Scan for the cell matching the given text and deliver its (x, y) coordinate at center. 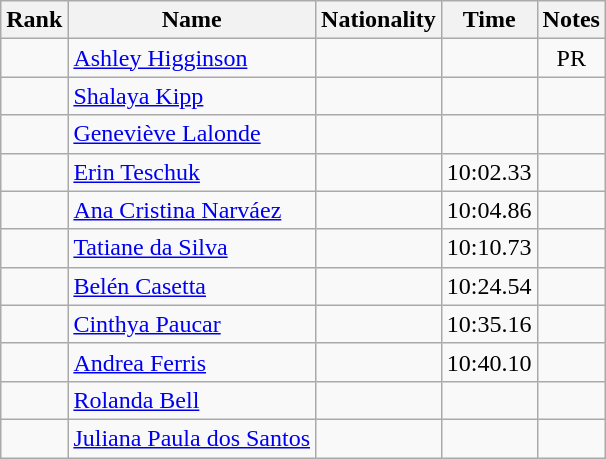
Geneviève Lalonde (192, 134)
PR (571, 58)
10:02.33 (489, 172)
Shalaya Kipp (192, 96)
Erin Teschuk (192, 172)
Name (192, 20)
10:04.86 (489, 210)
Ana Cristina Narváez (192, 210)
Notes (571, 20)
Cinthya Paucar (192, 324)
Tatiane da Silva (192, 248)
Time (489, 20)
10:24.54 (489, 286)
Belén Casetta (192, 286)
10:35.16 (489, 324)
Ashley Higginson (192, 58)
Andrea Ferris (192, 362)
10:10.73 (489, 248)
Rank (34, 20)
Juliana Paula dos Santos (192, 438)
Nationality (379, 20)
Rolanda Bell (192, 400)
10:40.10 (489, 362)
